Identify which cell holds the provided text, then report its (x, y) central coordinate. 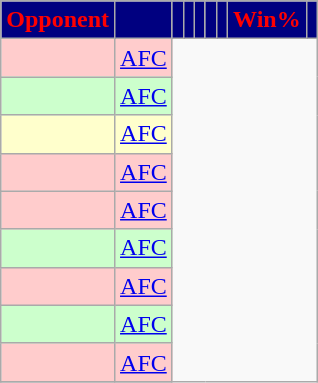
Win% (268, 20)
Opponent (58, 20)
